Detect which cell encompasses the target text, then output its [x, y] center coordinate. 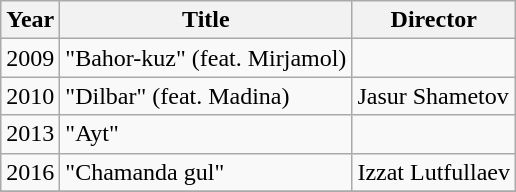
2009 [30, 58]
Izzat Lutfullaev [434, 172]
Director [434, 20]
Jasur Shametov [434, 96]
Title [206, 20]
2013 [30, 134]
2016 [30, 172]
"Bahor-kuz" (feat. Mirjamol) [206, 58]
"Dilbar" (feat. Madina) [206, 96]
"Ayt" [206, 134]
"Chamanda gul" [206, 172]
2010 [30, 96]
Year [30, 20]
